Search for the cell housing the specified text and yield its [x, y] center coordinate. 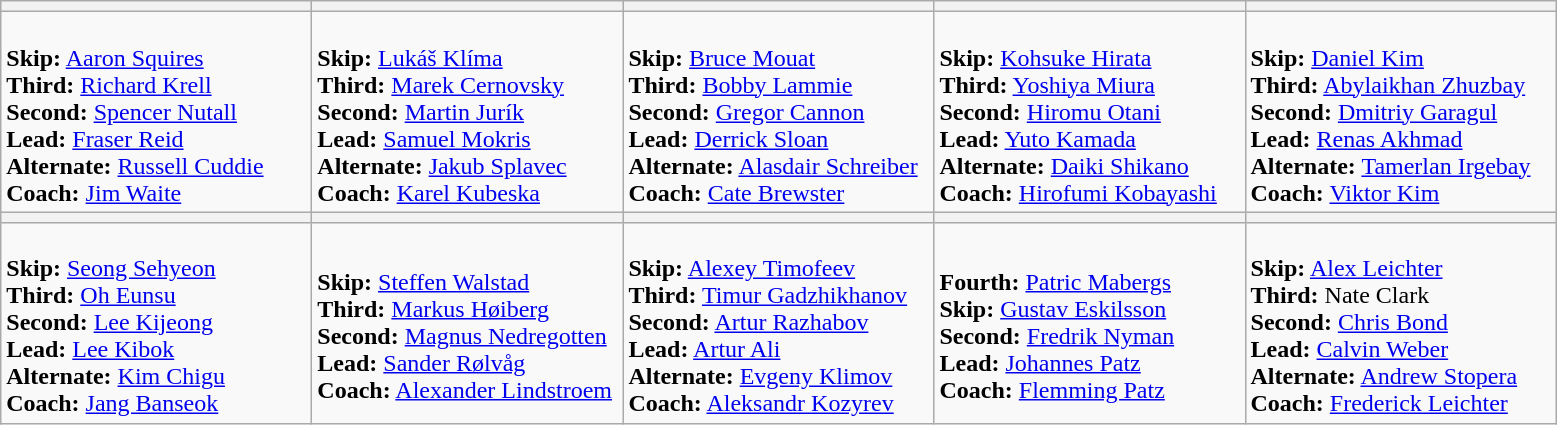
Skip: Steffen Walstad Third: Markus Høiberg Second: Magnus Nedregotten Lead: Sander RølvågCoach: Alexander Lindstroem [468, 323]
Fourth: Patric Mabergs Skip: Gustav Eskilsson Second: Fredrik Nyman Lead: Johannes PatzCoach: Flemming Patz [1090, 323]
Skip: Alexey Timofeev Third: Timur Gadzhikhanov Second: Artur Razhabov Lead: Artur Ali Alternate: Evgeny Klimov Coach: Aleksandr Kozyrev [778, 323]
Skip: Daniel Kim Third: Abylaikhan Zhuzbay Second: Dmitriy Garagul Lead: Renas Akhmad Alternate: Tamerlan Irgebay Coach: Viktor Kim [1400, 112]
Skip: Seong Sehyeon Third: Oh Eunsu Second: Lee Kijeong Lead: Lee Kibok Alternate: Kim Chigu Coach: Jang Banseok [156, 323]
Skip: Lukáš Klíma Third: Marek Cernovsky Second: Martin Jurík Lead: Samuel Mokris Alternate: Jakub Splavec Coach: Karel Kubeska [468, 112]
Skip: Aaron Squires Third: Richard Krell Second: Spencer Nutall Lead: Fraser Reid Alternate: Russell Cuddie Coach: Jim Waite [156, 112]
Skip: Alex Leichter Third: Nate Clark Second: Chris Bond Lead: Calvin Weber Alternate: Andrew Stopera Coach: Frederick Leichter [1400, 323]
Skip: Bruce Mouat Third: Bobby Lammie Second: Gregor Cannon Lead: Derrick Sloan Alternate: Alasdair Schreiber Coach: Cate Brewster [778, 112]
Skip: Kohsuke Hirata Third: Yoshiya Miura Second: Hiromu Otani Lead: Yuto Kamada Alternate: Daiki Shikano Coach: Hirofumi Kobayashi [1090, 112]
